Identify which cell holds the provided text, then report its (x, y) central coordinate. 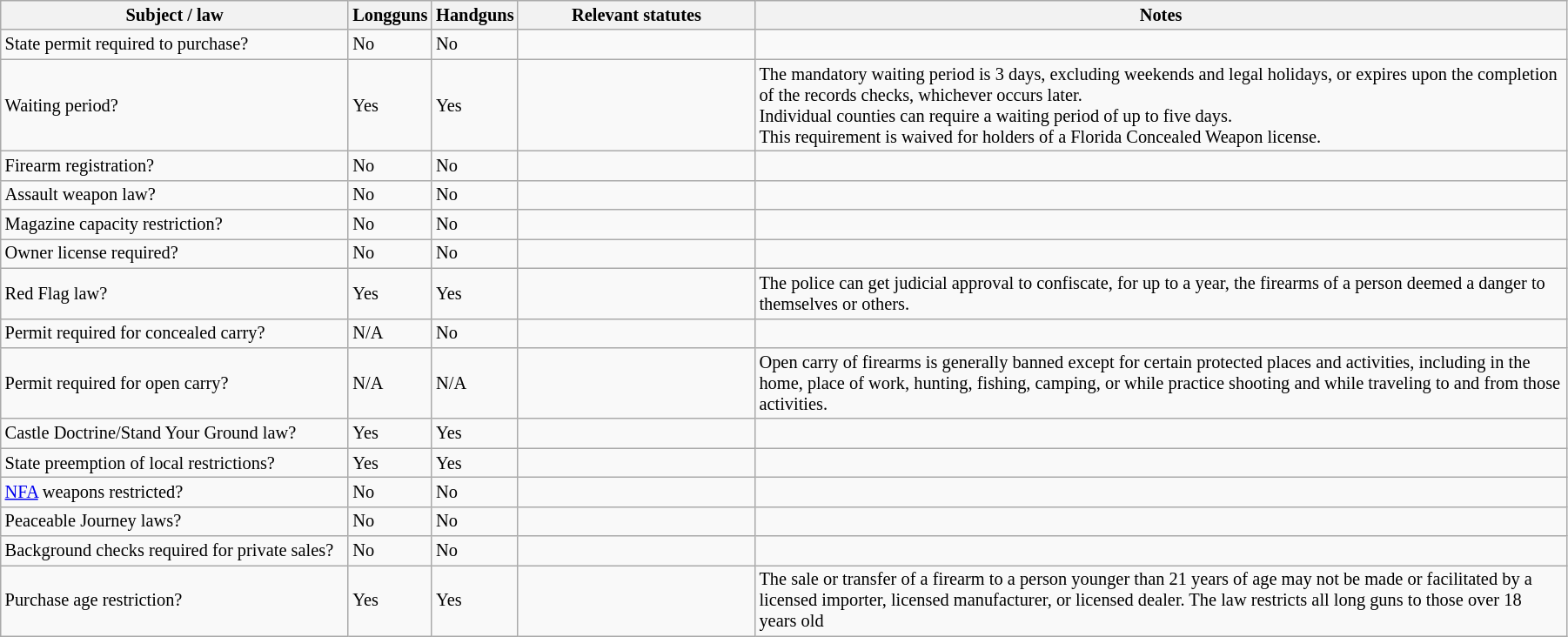
Relevant statutes (636, 15)
Permit required for open carry? (175, 383)
State permit required to purchase? (175, 44)
Assault weapon law? (175, 195)
Red Flag law? (175, 293)
Background checks required for private sales? (175, 551)
Owner license required? (175, 253)
Purchase age restriction? (175, 600)
NFA weapons restricted? (175, 492)
Magazine capacity restriction? (175, 225)
Castle Doctrine/Stand Your Ground law? (175, 433)
The police can get judicial approval to confiscate, for up to a year, the firearms of a person deemed a danger to themselves or others. (1161, 293)
Peaceable Journey laws? (175, 521)
State preemption of local restrictions? (175, 463)
Notes (1161, 15)
Permit required for concealed carry? (175, 333)
Subject / law (175, 15)
Waiting period? (175, 105)
Handguns (475, 15)
Longguns (390, 15)
Firearm registration? (175, 165)
